Scan for the cell matching the given text and deliver its [x, y] coordinate at center. 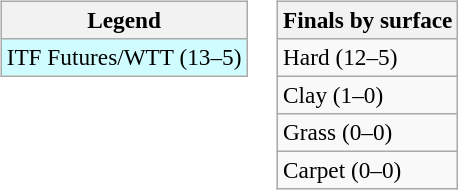
Clay (1–0) [368, 95]
Legend [124, 20]
Hard (12–5) [368, 57]
Carpet (0–0) [368, 171]
Finals by surface [368, 20]
Grass (0–0) [368, 133]
ITF Futures/WTT (13–5) [124, 57]
